Return the (x, y) coordinate for the center point of the cell that contains the specified text.  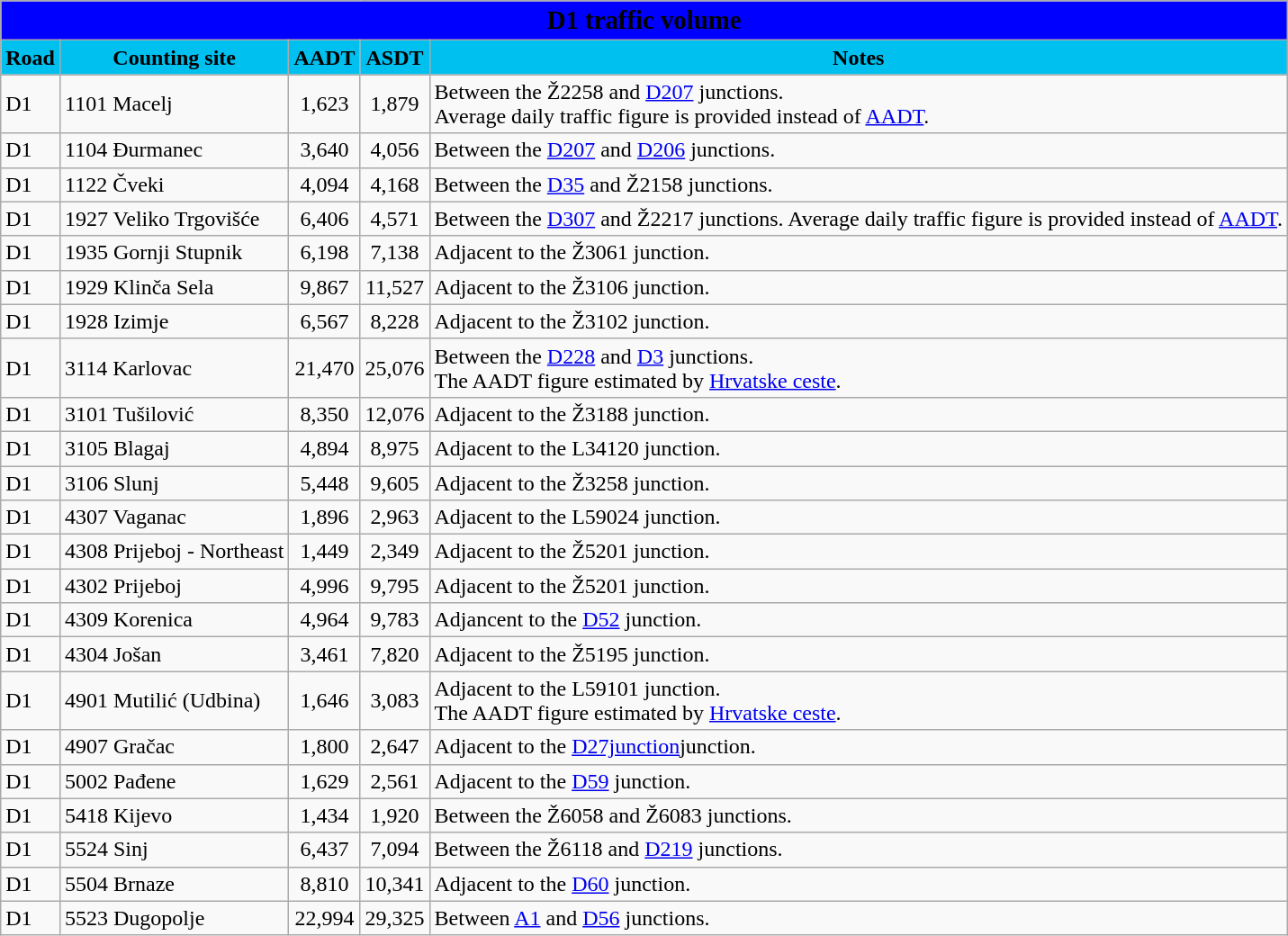
12,076 (394, 414)
1,434 (324, 815)
1935 Gornji Stupnik (174, 253)
1,896 (324, 517)
Adjancent to the D52 junction. (859, 620)
5523 Dugopolje (174, 918)
2,647 (394, 747)
Between the Ž6058 and Ž6083 junctions. (859, 815)
4,168 (394, 184)
1929 Klinča Sela (174, 287)
4,964 (324, 620)
Adjacent to the Ž3258 junction. (859, 483)
3,461 (324, 654)
1101 Macelj (174, 104)
Road (31, 58)
Adjacent to the Ž3106 junction. (859, 287)
Adjacent to the L34120 junction. (859, 448)
Adjacent to the D60 junction. (859, 884)
6,567 (324, 321)
1122 Čveki (174, 184)
Between the D228 and D3 junctions.The AADT figure estimated by Hrvatske ceste. (859, 367)
1,920 (394, 815)
1,629 (324, 781)
10,341 (394, 884)
4,894 (324, 448)
9,795 (394, 586)
4901 Mutilić (Udbina) (174, 700)
D1 traffic volume (644, 21)
1,623 (324, 104)
29,325 (394, 918)
6,437 (324, 850)
1,800 (324, 747)
Adjacent to the D59 junction. (859, 781)
4907 Gračac (174, 747)
Adjacent to the Ž5195 junction. (859, 654)
1,646 (324, 700)
1928 Izimje (174, 321)
Between A1 and D56 junctions. (859, 918)
2,349 (394, 552)
1,449 (324, 552)
5,448 (324, 483)
3105 Blagaj (174, 448)
11,527 (394, 287)
8,350 (324, 414)
Adjacent to the Ž3061 junction. (859, 253)
Adjacent to the L59101 junction.The AADT figure estimated by Hrvatske ceste. (859, 700)
Adjacent to the Ž3102 junction. (859, 321)
2,561 (394, 781)
8,810 (324, 884)
ASDT (394, 58)
7,820 (394, 654)
3114 Karlovac (174, 367)
6,406 (324, 219)
Between the Ž6118 and D219 junctions. (859, 850)
Notes (859, 58)
7,094 (394, 850)
4308 Prijeboj - Northeast (174, 552)
4,571 (394, 219)
8,228 (394, 321)
4,996 (324, 586)
25,076 (394, 367)
2,963 (394, 517)
4309 Korenica (174, 620)
4,094 (324, 184)
Between the D35 and Ž2158 junctions. (859, 184)
9,783 (394, 620)
22,994 (324, 918)
21,470 (324, 367)
9,867 (324, 287)
8,975 (394, 448)
6,198 (324, 253)
3101 Tušilović (174, 414)
3,640 (324, 150)
5418 Kijevo (174, 815)
4304 Jošan (174, 654)
9,605 (394, 483)
4,056 (394, 150)
3,083 (394, 700)
4307 Vaganac (174, 517)
1,879 (394, 104)
Adjacent to the Ž3188 junction. (859, 414)
Between the D207 and D206 junctions. (859, 150)
4302 Prijeboj (174, 586)
5504 Brnaze (174, 884)
Adjacent to the D27junctionjunction. (859, 747)
Counting site (174, 58)
7,138 (394, 253)
Adjacent to the L59024 junction. (859, 517)
1927 Veliko Trgovišće (174, 219)
5002 Pađene (174, 781)
1104 Đurmanec (174, 150)
5524 Sinj (174, 850)
AADT (324, 58)
3106 Slunj (174, 483)
Between the Ž2258 and D207 junctions.Average daily traffic figure is provided instead of AADT. (859, 104)
Between the D307 and Ž2217 junctions. Average daily traffic figure is provided instead of AADT. (859, 219)
